Search for the cell housing the specified text and yield its [X, Y] center coordinate. 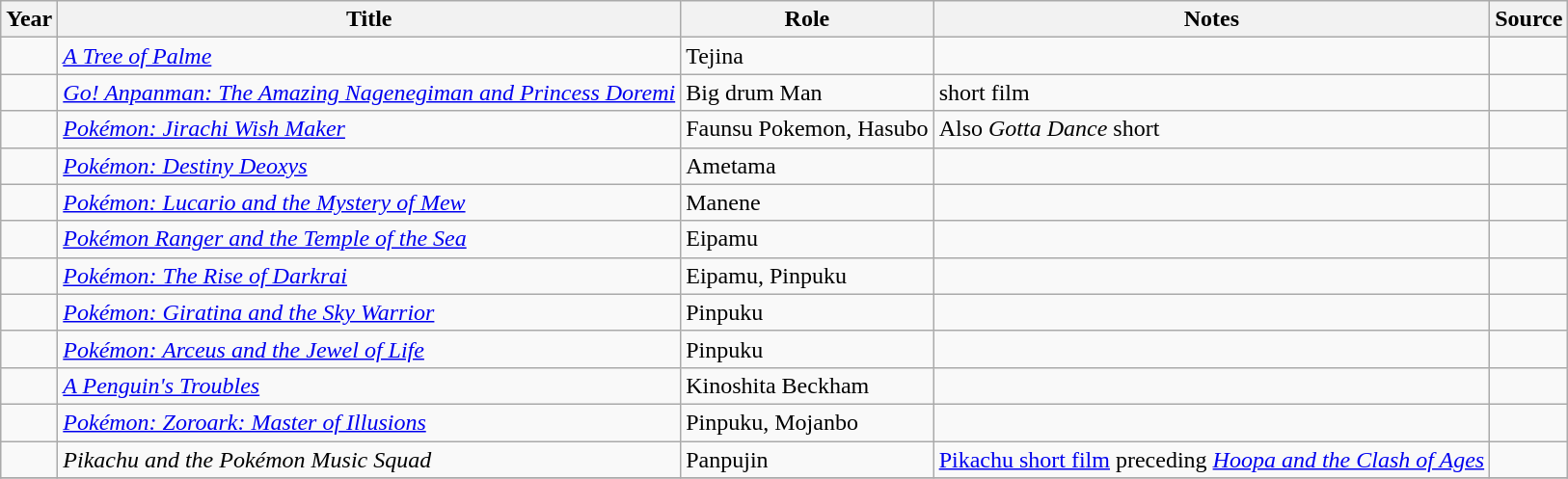
Pokémon: Arceus and the Jewel of Life [369, 349]
Role [807, 19]
Pikachu and the Pokémon Music Squad [369, 460]
A Penguin's Troubles [369, 386]
Pokémon: Zoroark: Master of Illusions [369, 422]
Ametama [807, 166]
Manene [807, 202]
Kinoshita Beckham [807, 386]
Pokémon: Destiny Deoxys [369, 166]
Pikachu short film preceding Hoopa and the Clash of Ages [1211, 460]
Notes [1211, 19]
short film [1211, 93]
Pokémon: Giratina and the Sky Warrior [369, 312]
Pokémon Ranger and the Temple of the Sea [369, 239]
Year [29, 19]
Source [1529, 19]
Faunsu Pokemon, Hasubo [807, 129]
Pokémon: Jirachi Wish Maker [369, 129]
Title [369, 19]
Tejina [807, 56]
Big drum Man [807, 93]
Pokémon: The Rise of Darkrai [369, 276]
Panpujin [807, 460]
Pinpuku, Mojanbo [807, 422]
Go! Anpanman: The Amazing Nagenegiman and Princess Doremi [369, 93]
Pokémon: Lucario and the Mystery of Mew [369, 202]
Eipamu [807, 239]
Also Gotta Dance short [1211, 129]
A Tree of Palme [369, 56]
Eipamu, Pinpuku [807, 276]
